Locate the cell with the specified text and output its (X, Y) center coordinate. 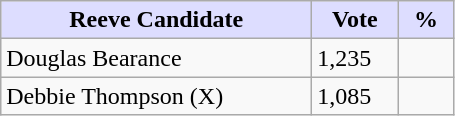
1,085 (355, 96)
Douglas Bearance (156, 58)
% (426, 20)
Debbie Thompson (X) (156, 96)
Reeve Candidate (156, 20)
1,235 (355, 58)
Vote (355, 20)
